Locate the cell with the specified text and output its (x, y) center coordinate. 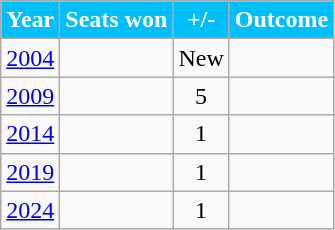
5 (201, 96)
Year (30, 20)
2009 (30, 96)
Outcome (281, 20)
2014 (30, 134)
+/- (201, 20)
2024 (30, 210)
2019 (30, 172)
New (201, 58)
2004 (30, 58)
Seats won (116, 20)
